For the text-containing cell, return its midpoint in [X, Y] coordinate format. 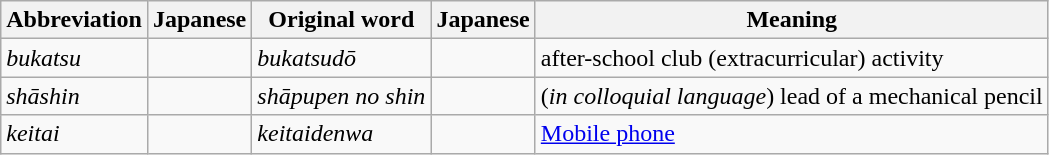
Original word [342, 20]
Abbreviation [74, 20]
keitai [74, 134]
bukatsudō [342, 58]
shāshin [74, 96]
(in colloquial language) lead of a mechanical pencil [792, 96]
after-school club (extracurricular) activity [792, 58]
Mobile phone [792, 134]
keitaidenwa [342, 134]
shāpupen no shin [342, 96]
Meaning [792, 20]
bukatsu [74, 58]
